Pinpoint the cell where the given text exists, returning its (x, y) midpoint coordinate. 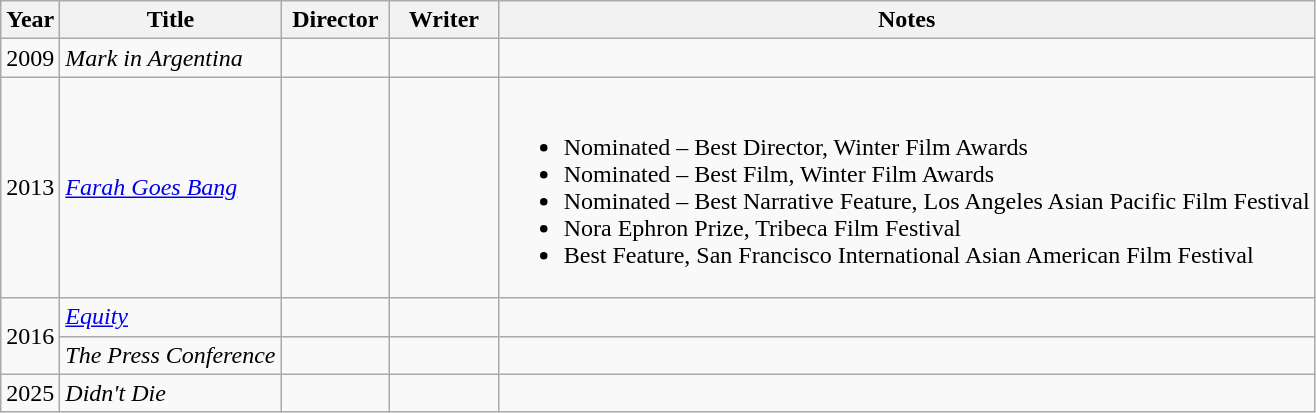
Equity (170, 317)
Mark in Argentina (170, 58)
Director (336, 20)
Writer (444, 20)
Notes (906, 20)
Farah Goes Bang (170, 188)
Didn't Die (170, 393)
2013 (30, 188)
The Press Conference (170, 355)
2009 (30, 58)
2016 (30, 336)
2025 (30, 393)
Title (170, 20)
Year (30, 20)
